Scan for the cell matching the given text and deliver its (X, Y) coordinate at center. 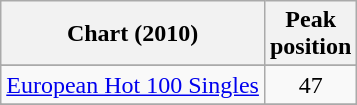
European Hot 100 Singles (133, 85)
Peakposition (310, 34)
Chart (2010) (133, 34)
47 (310, 85)
